Search for the cell housing the specified text and yield its [X, Y] center coordinate. 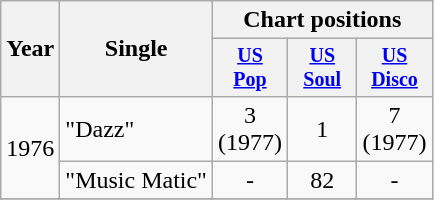
Single [136, 49]
3 (1977) [250, 128]
USDisco [394, 68]
7 (1977) [394, 128]
Year [30, 49]
"Dazz" [136, 128]
USPop [250, 68]
1976 [30, 148]
"Music Matic" [136, 180]
82 [322, 180]
1 [322, 128]
Chart positions [322, 20]
USSoul [322, 68]
